From the cell containing the given text, extract its center point as [x, y] coordinate. 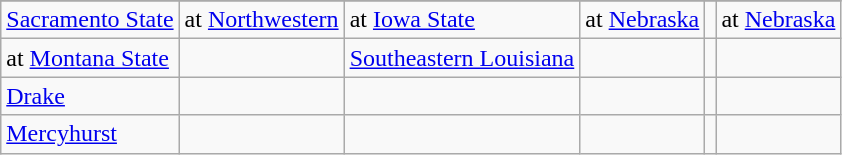
Mercyhurst [90, 134]
Drake [90, 96]
at Northwestern [262, 20]
Southeastern Louisiana [462, 58]
at Iowa State [462, 20]
Sacramento State [90, 20]
at Montana State [90, 58]
